Find where the given text appears and provide that cell's center as (X, Y) coordinate. 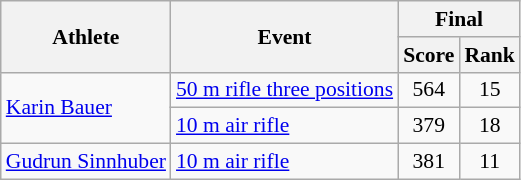
Rank (490, 55)
15 (490, 90)
Gudrun Sinnhuber (86, 162)
381 (428, 162)
50 m rifle three positions (284, 90)
Event (284, 36)
11 (490, 162)
379 (428, 126)
Karin Bauer (86, 108)
564 (428, 90)
Score (428, 55)
18 (490, 126)
Final (459, 19)
Athlete (86, 36)
